Provide the [X, Y] coordinate of the cell's center where the given text is located.  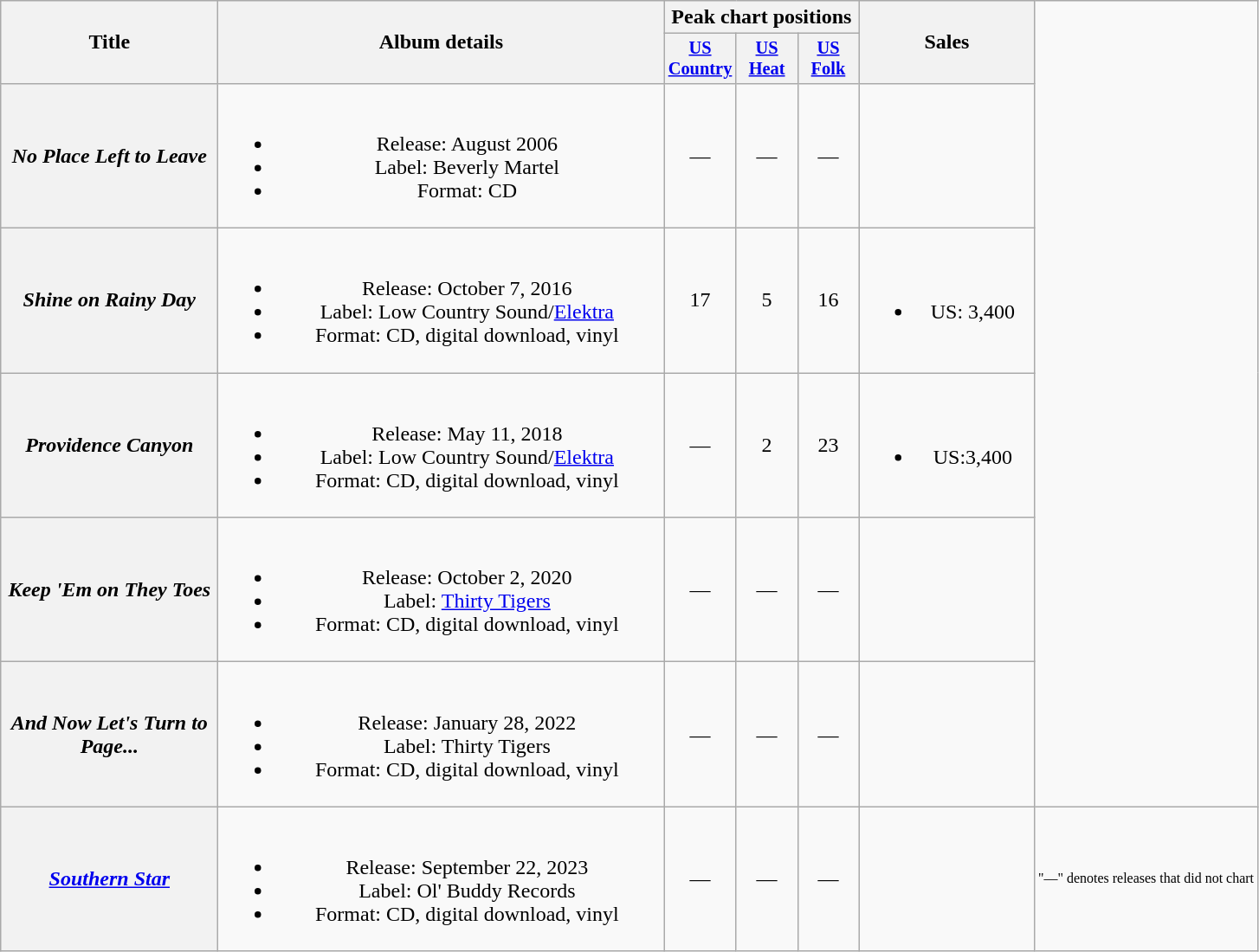
Release: October 7, 2016Label: Low Country Sound/ElektraFormat: CD, digital download, vinyl [442, 301]
Release: January 28, 2022Label: Thirty TigersFormat: CD, digital download, vinyl [442, 734]
"—" denotes releases that did not chart [1146, 879]
Providence Canyon [109, 445]
2 [767, 445]
US: 3,400 [947, 301]
Sales [947, 42]
USHeat [767, 59]
Southern Star [109, 879]
Release: October 2, 2020Label: Thirty TigersFormat: CD, digital download, vinyl [442, 590]
Shine on Rainy Day [109, 301]
Title [109, 42]
5 [767, 301]
No Place Left to Leave [109, 156]
USCountry [700, 59]
Release: May 11, 2018Label: Low Country Sound/ElektraFormat: CD, digital download, vinyl [442, 445]
USFolk [828, 59]
23 [828, 445]
US:3,400 [947, 445]
Keep 'Em on They Toes [109, 590]
16 [828, 301]
17 [700, 301]
Release: August 2006Label: Beverly MartelFormat: CD [442, 156]
Album details [442, 42]
And Now Let's Turn to Page... [109, 734]
Peak chart positions [762, 17]
Release: September 22, 2023Label: Ol' Buddy RecordsFormat: CD, digital download, vinyl [442, 879]
